Determine the (x, y) coordinate at the center of the cell enclosing the given text.  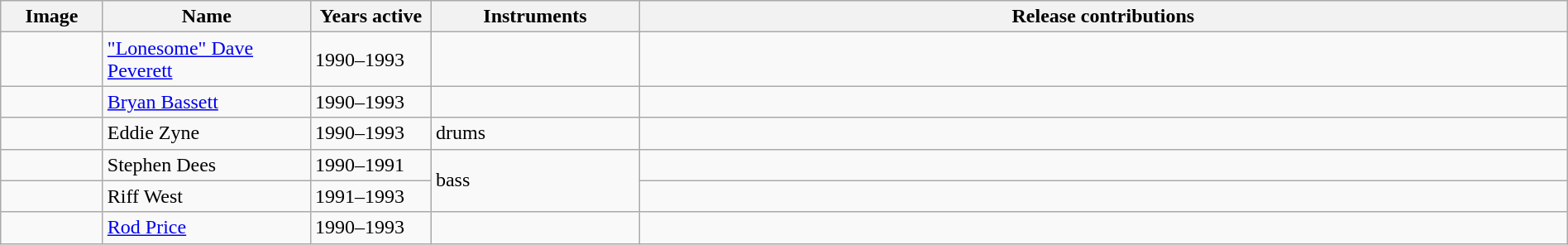
"Lonesome" Dave Peverett (207, 60)
Name (207, 17)
drums (534, 133)
Years active (370, 17)
Release contributions (1103, 17)
bass (534, 180)
Bryan Bassett (207, 102)
Riff West (207, 196)
1990–1991 (370, 165)
Rod Price (207, 228)
Stephen Dees (207, 165)
1991–1993 (370, 196)
Instruments (534, 17)
Image (52, 17)
Eddie Zyne (207, 133)
